Detect which cell encompasses the target text, then output its (x, y) center coordinate. 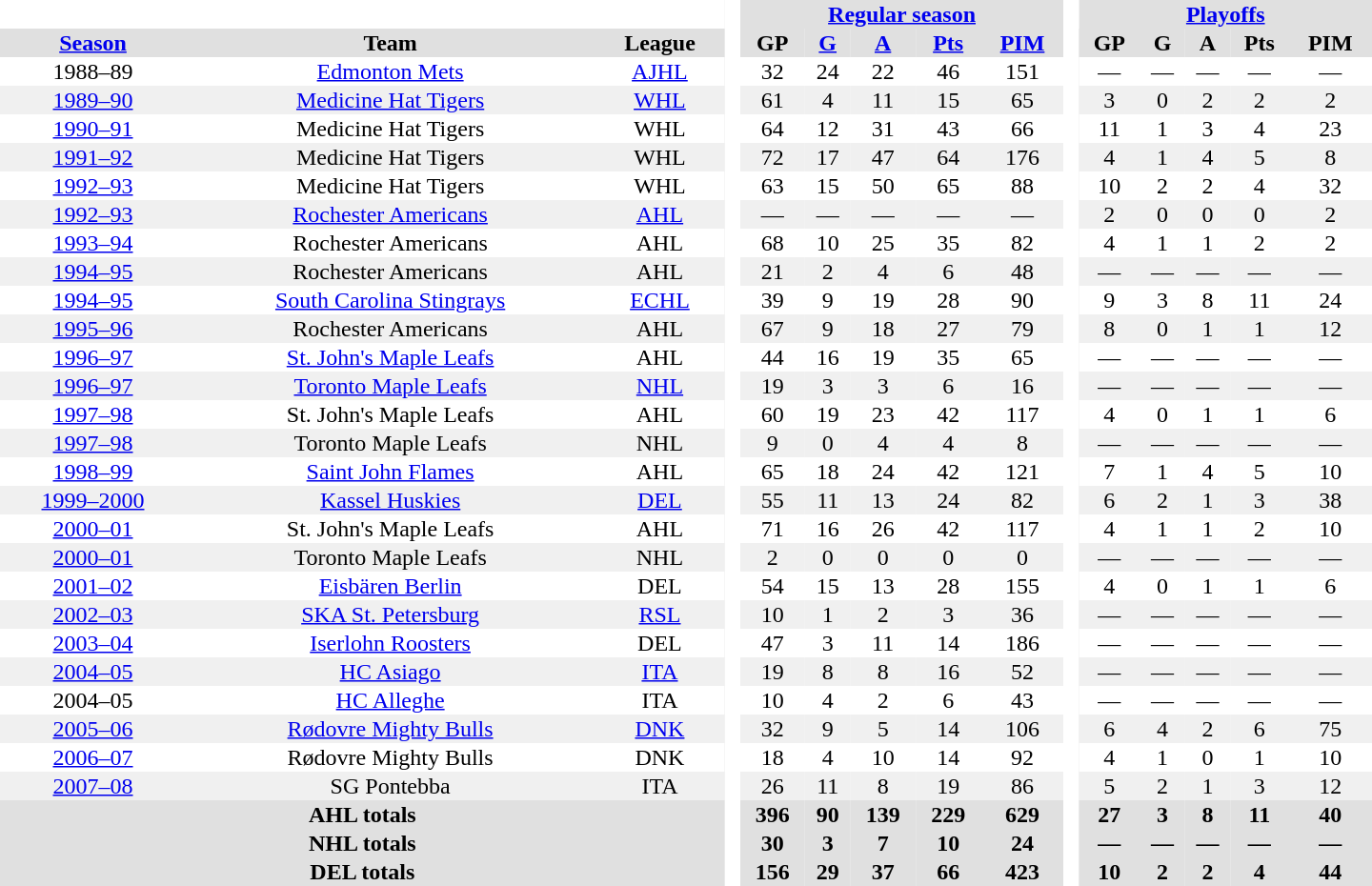
186 (1021, 643)
55 (772, 500)
NHL totals (362, 843)
1991–92 (93, 157)
38 (1330, 500)
1990–91 (93, 129)
2006–07 (93, 757)
Iserlohn Roosters (391, 643)
52 (1021, 672)
155 (1021, 586)
1995–96 (93, 329)
Eisbären Berlin (391, 586)
29 (827, 872)
75 (1330, 729)
36 (1021, 614)
1988–89 (93, 71)
Kassel Huskies (391, 500)
25 (882, 243)
39 (772, 300)
31 (882, 129)
2003–04 (93, 643)
151 (1021, 71)
48 (1021, 272)
396 (772, 815)
ECHL (659, 300)
SG Pontebba (391, 786)
60 (772, 414)
Team (391, 43)
86 (1021, 786)
2002–03 (93, 614)
South Carolina Stingrays (391, 300)
63 (772, 186)
17 (827, 157)
21 (772, 272)
HC Alleghe (391, 700)
Regular season (901, 14)
League (659, 43)
Edmonton Mets (391, 71)
106 (1021, 729)
2007–08 (93, 786)
RSL (659, 614)
Playoffs (1225, 14)
139 (882, 815)
30 (772, 843)
71 (772, 529)
2005–06 (93, 729)
1998–99 (93, 472)
68 (772, 243)
37 (882, 872)
DEL totals (362, 872)
79 (1021, 329)
156 (772, 872)
67 (772, 329)
AHL totals (362, 815)
61 (772, 100)
22 (882, 71)
54 (772, 586)
1993–94 (93, 243)
SKA St. Petersburg (391, 614)
629 (1021, 815)
92 (1021, 757)
72 (772, 157)
121 (1021, 472)
423 (1021, 872)
HC Asiago (391, 672)
Season (93, 43)
40 (1330, 815)
2001–02 (93, 586)
50 (882, 186)
88 (1021, 186)
46 (949, 71)
176 (1021, 157)
1989–90 (93, 100)
1999–2000 (93, 500)
229 (949, 815)
Saint John Flames (391, 472)
AJHL (659, 71)
